Locate the cell with the specified text and output its [x, y] center coordinate. 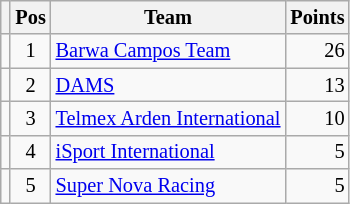
Pos [30, 17]
3 [30, 118]
iSport International [168, 152]
Team [168, 17]
2 [30, 85]
DAMS [168, 85]
Barwa Campos Team [168, 51]
Points [317, 17]
13 [317, 85]
4 [30, 152]
26 [317, 51]
1 [30, 51]
Telmex Arden International [168, 118]
10 [317, 118]
Super Nova Racing [168, 186]
